Locate the cell with the specified text and output its (X, Y) center coordinate. 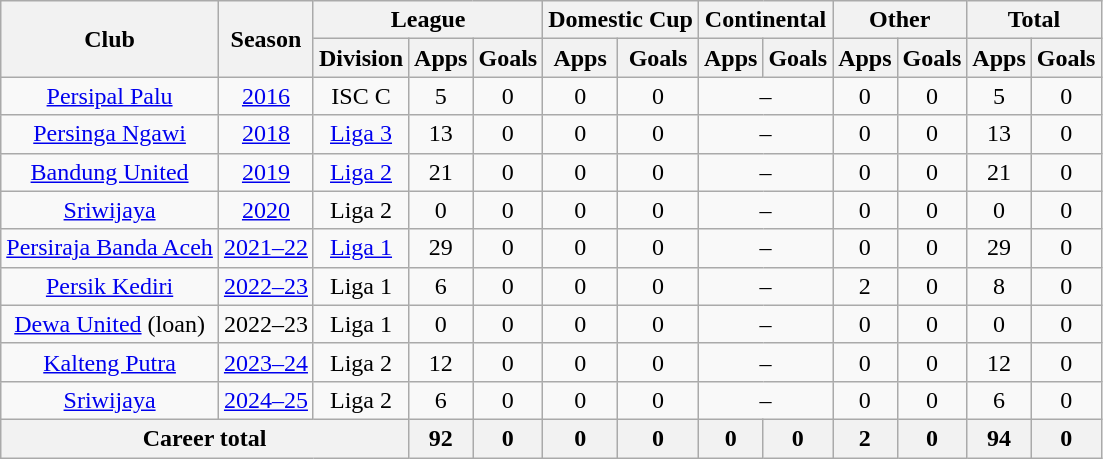
2016 (266, 96)
94 (999, 438)
Continental (765, 20)
Bandung United (110, 172)
Club (110, 39)
Other (900, 20)
2021–22 (266, 248)
Persik Kediri (110, 286)
Kalteng Putra (110, 362)
Season (266, 39)
Domestic Cup (621, 20)
Career total (205, 438)
Persiraja Banda Aceh (110, 248)
2019 (266, 172)
ISC C (360, 96)
92 (441, 438)
Dewa United (loan) (110, 324)
Division (360, 58)
League (428, 20)
2020 (266, 210)
Persipal Palu (110, 96)
Liga 3 (360, 134)
Persinga Ngawi (110, 134)
2018 (266, 134)
8 (999, 286)
2023–24 (266, 362)
Total (1034, 20)
2024–25 (266, 400)
